Provide the (x, y) coordinate of the cell's center where the given text is located.  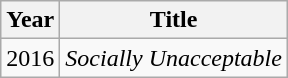
2016 (30, 58)
Year (30, 20)
Socially Unacceptable (174, 58)
Title (174, 20)
